Detect which cell encompasses the target text, then output its (X, Y) center coordinate. 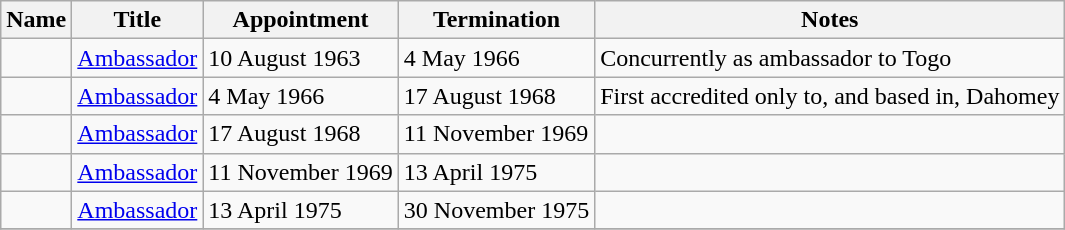
Name (36, 20)
Termination (496, 20)
Notes (830, 20)
Title (138, 20)
10 August 1963 (300, 58)
Appointment (300, 20)
30 November 1975 (496, 210)
First accredited only to, and based in, Dahomey (830, 96)
Concurrently as ambassador to Togo (830, 58)
